Extract the (x, y) coordinate from the center of the cell holding the provided text.  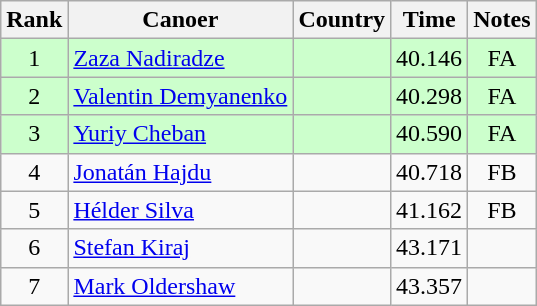
Canoer (180, 20)
4 (34, 172)
5 (34, 210)
40.590 (430, 134)
Valentin Demyanenko (180, 96)
Mark Oldershaw (180, 286)
40.146 (430, 58)
2 (34, 96)
Time (430, 20)
43.171 (430, 248)
Zaza Nadiradze (180, 58)
Stefan Kiraj (180, 248)
7 (34, 286)
Yuriy Cheban (180, 134)
41.162 (430, 210)
Hélder Silva (180, 210)
Notes (502, 20)
40.718 (430, 172)
1 (34, 58)
6 (34, 248)
40.298 (430, 96)
Rank (34, 20)
Jonatán Hajdu (180, 172)
3 (34, 134)
Country (342, 20)
43.357 (430, 286)
